From the cell containing the given text, extract its center point as [X, Y] coordinate. 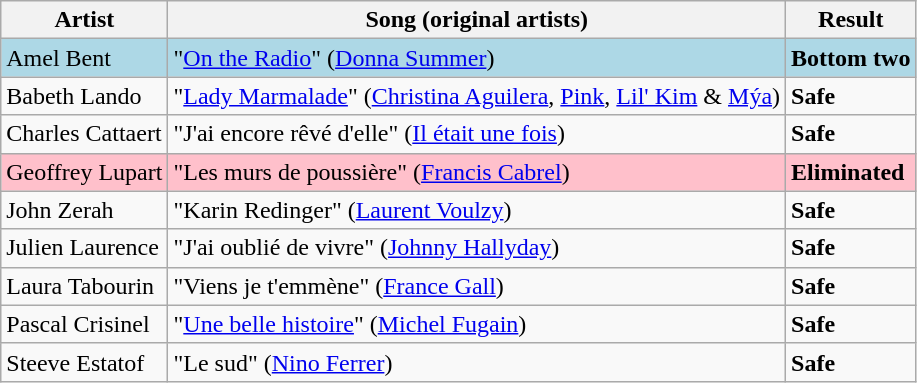
"Lady Marmalade" (Christina Aguilera, Pink, Lil' Kim & Mýa) [477, 96]
"Les murs de poussière" (Francis Cabrel) [477, 172]
"Viens je t'emmène" (France Gall) [477, 286]
Julien Laurence [84, 248]
"J'ai oublié de vivre" (Johnny Hallyday) [477, 248]
Charles Cattaert [84, 134]
Laura Tabourin [84, 286]
Steeve Estatof [84, 362]
"On the Radio" (Donna Summer) [477, 58]
Song (original artists) [477, 20]
Eliminated [851, 172]
Pascal Crisinel [84, 324]
Geoffrey Lupart [84, 172]
Result [851, 20]
"Une belle histoire" (Michel Fugain) [477, 324]
John Zerah [84, 210]
Amel Bent [84, 58]
Babeth Lando [84, 96]
Artist [84, 20]
"J'ai encore rêvé d'elle" (Il était une fois) [477, 134]
Bottom two [851, 58]
"Le sud" (Nino Ferrer) [477, 362]
"Karin Redinger" (Laurent Voulzy) [477, 210]
